Extract the (x, y) coordinate from the center of the cell holding the provided text.  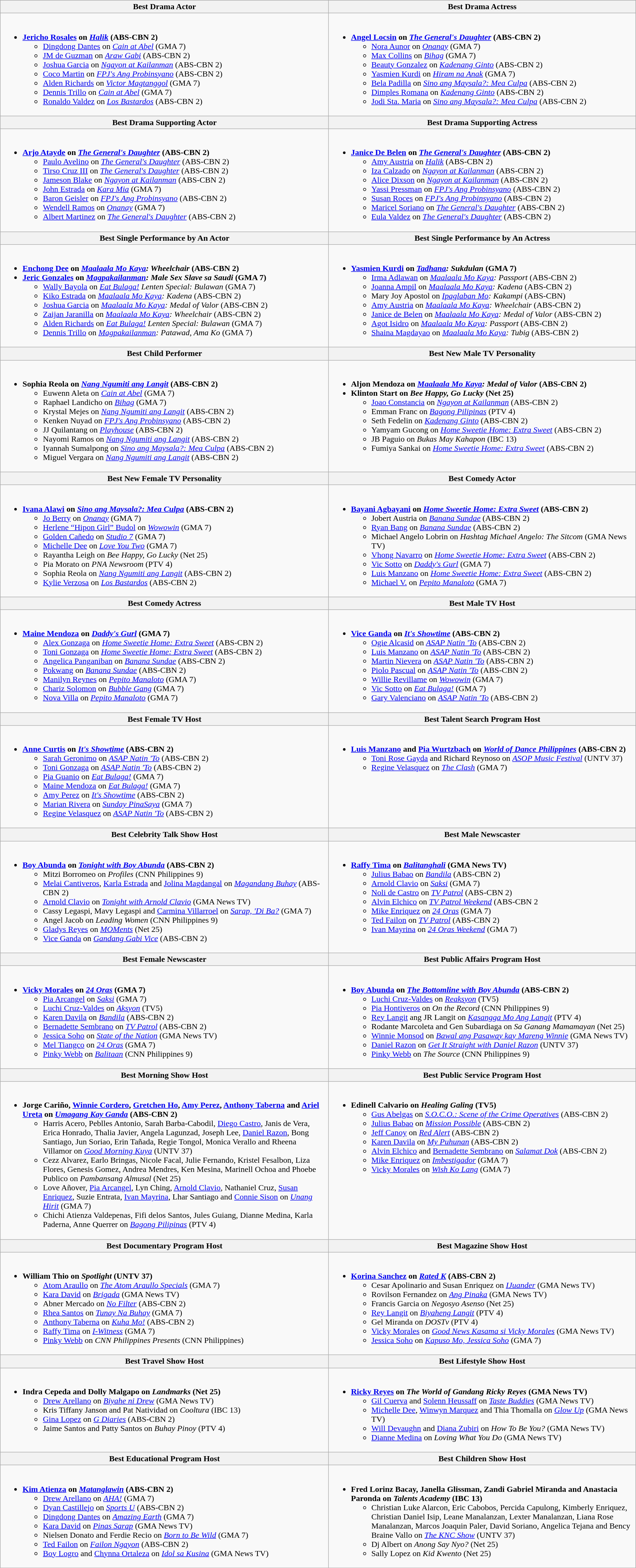
Best Drama Supporting Actress (482, 122)
Best Celebrity Talk Show Host (164, 835)
Best Drama Supporting Actor (164, 122)
Best Travel Show Host (164, 1361)
Best Comedy Actor (482, 478)
Best Drama Actress (482, 7)
Best Public Affairs Program Host (482, 959)
Best Documentary Program Host (164, 1246)
Best Magazine Show Host (482, 1246)
Best Male TV Host (482, 603)
Best Drama Actor (164, 7)
Best New Female TV Personality (164, 478)
Best Educational Program Host (164, 1459)
Best New Male TV Personality (482, 354)
Best Comedy Actress (164, 603)
Best Public Service Program Host (482, 1075)
Best Male Newscaster (482, 835)
Best Female Newscaster (164, 959)
Best Female TV Host (164, 719)
Best Lifestyle Show Host (482, 1361)
Best Morning Show Host (164, 1075)
Best Talent Search Program Host (482, 719)
Best Single Performance by An Actor (164, 238)
Best Single Performance by An Actress (482, 238)
Best Children Show Host (482, 1459)
Best Child Performer (164, 354)
